Find where the given text appears and provide that cell's center as (X, Y) coordinate. 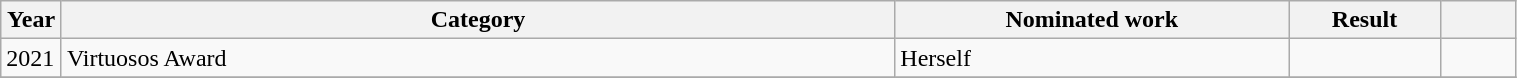
2021 (32, 58)
Nominated work (1092, 20)
Year (32, 20)
Category (478, 20)
Result (1365, 20)
Virtuosos Award (478, 58)
Herself (1092, 58)
